Identify which cell holds the provided text, then report its [X, Y] central coordinate. 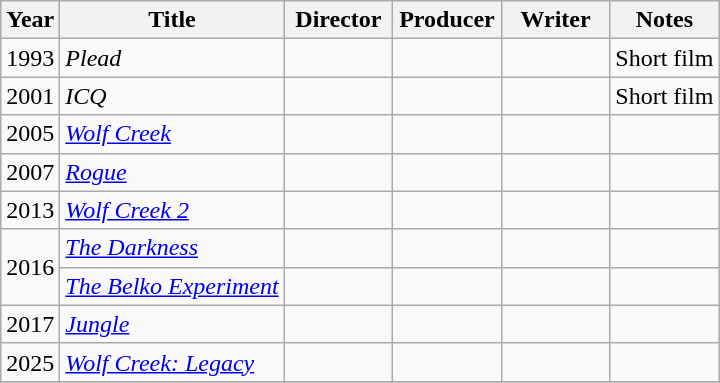
ICQ [172, 96]
Title [172, 20]
Wolf Creek [172, 134]
2007 [30, 172]
Writer [556, 20]
Wolf Creek 2 [172, 210]
2016 [30, 267]
Jungle [172, 324]
2005 [30, 134]
Notes [664, 20]
Year [30, 20]
2017 [30, 324]
Plead [172, 58]
Wolf Creek: Legacy [172, 362]
The Belko Experiment [172, 286]
1993 [30, 58]
The Darkness [172, 248]
2013 [30, 210]
2001 [30, 96]
Rogue [172, 172]
Director [338, 20]
2025 [30, 362]
Producer [448, 20]
